Locate the cell with the specified text and output its (X, Y) center coordinate. 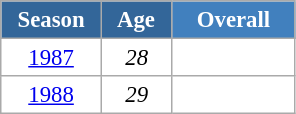
29 (136, 95)
1987 (52, 58)
28 (136, 58)
Season (52, 20)
Overall (234, 20)
Age (136, 20)
1988 (52, 95)
